Identify which cell holds the provided text, then report its [x, y] central coordinate. 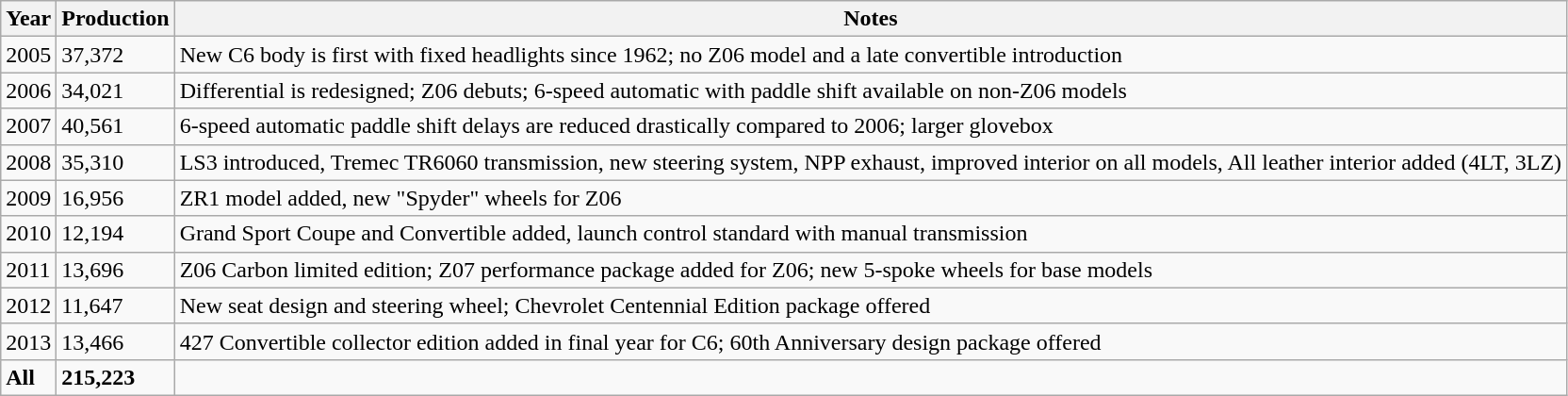
34,021 [115, 91]
13,466 [115, 341]
2013 [28, 341]
215,223 [115, 377]
11,647 [115, 305]
12,194 [115, 234]
New seat design and steering wheel; Chevrolet Centennial Edition package offered [871, 305]
2010 [28, 234]
Grand Sport Coupe and Convertible added, launch control standard with manual transmission [871, 234]
All [28, 377]
2009 [28, 198]
LS3 introduced, Tremec TR6060 transmission, new steering system, NPP exhaust, improved interior on all models, All leather interior added (4LT, 3LZ) [871, 162]
35,310 [115, 162]
Differential is redesigned; Z06 debuts; 6-speed automatic with paddle shift available on non-Z06 models [871, 91]
Z06 Carbon limited edition; Z07 performance package added for Z06; new 5-spoke wheels for base models [871, 270]
13,696 [115, 270]
16,956 [115, 198]
2011 [28, 270]
New C6 body is first with fixed headlights since 1962; no Z06 model and a late convertible introduction [871, 55]
Year [28, 19]
6-speed automatic paddle shift delays are reduced drastically compared to 2006; larger glovebox [871, 126]
2006 [28, 91]
2007 [28, 126]
427 Convertible collector edition added in final year for C6; 60th Anniversary design package offered [871, 341]
2008 [28, 162]
37,372 [115, 55]
2012 [28, 305]
Notes [871, 19]
40,561 [115, 126]
ZR1 model added, new "Spyder" wheels for Z06 [871, 198]
2005 [28, 55]
Production [115, 19]
